Locate the cell with the specified text and output its (X, Y) center coordinate. 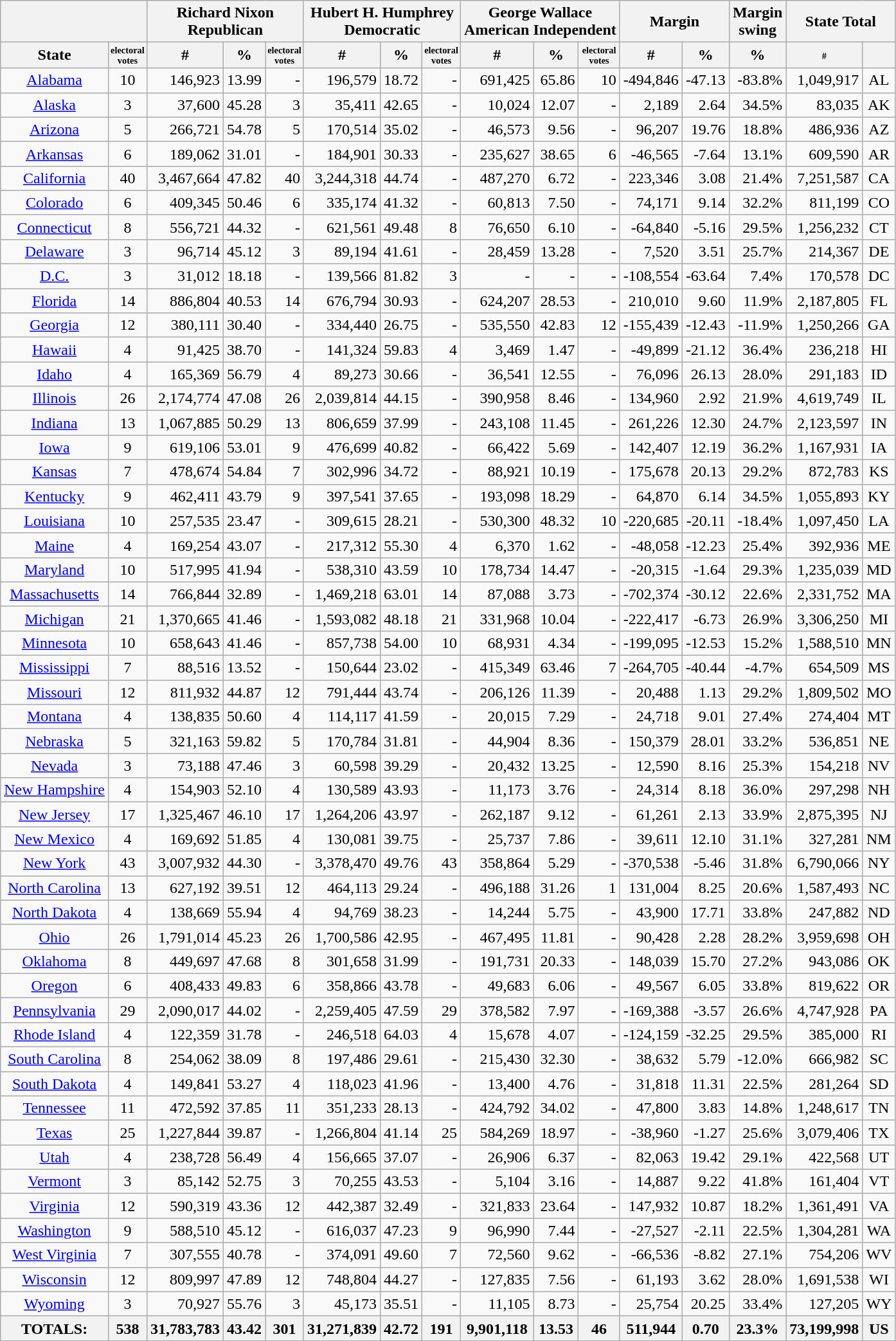
5.29 (556, 863)
1,469,218 (342, 594)
210,010 (650, 301)
53.01 (244, 447)
127,835 (497, 1279)
24.7% (757, 423)
148,039 (650, 961)
Arizona (55, 129)
Montana (55, 717)
New Mexico (55, 839)
31,783,783 (185, 1328)
50.60 (244, 717)
14,244 (497, 912)
23.3% (757, 1328)
Washington (55, 1230)
943,086 (824, 961)
8.36 (556, 741)
5.75 (556, 912)
-20,315 (650, 570)
247,882 (824, 912)
122,359 (185, 1034)
1,248,617 (824, 1108)
KY (879, 496)
3.08 (706, 178)
85,142 (185, 1182)
52.75 (244, 1182)
23.47 (244, 521)
156,665 (342, 1157)
20,015 (497, 717)
37.65 (401, 496)
1,097,450 (824, 521)
54.78 (244, 129)
3,306,250 (824, 618)
309,615 (342, 521)
254,062 (185, 1059)
82,063 (650, 1157)
Rhode Island (55, 1034)
25.4% (757, 545)
44.02 (244, 1010)
486,936 (824, 129)
43.53 (401, 1182)
530,300 (497, 521)
409,345 (185, 203)
Kentucky (55, 496)
11.45 (556, 423)
139,566 (342, 276)
7,520 (650, 251)
7.29 (556, 717)
35,411 (342, 105)
2,875,395 (824, 815)
Florida (55, 301)
29.24 (401, 888)
76,096 (650, 374)
397,541 (342, 496)
50.46 (244, 203)
4.34 (556, 643)
766,844 (185, 594)
37,600 (185, 105)
9.12 (556, 815)
TX (879, 1133)
NV (879, 766)
8.16 (706, 766)
AZ (879, 129)
New Hampshire (55, 790)
33.4% (757, 1304)
3,959,698 (824, 937)
26.6% (757, 1010)
California (55, 178)
88,921 (497, 472)
NY (879, 863)
9.62 (556, 1255)
CO (879, 203)
OH (879, 937)
1.62 (556, 545)
321,833 (497, 1206)
49.76 (401, 863)
165,369 (185, 374)
13.99 (244, 80)
6.06 (556, 986)
654,509 (824, 668)
-264,705 (650, 668)
1,588,510 (824, 643)
590,319 (185, 1206)
47,800 (650, 1108)
-7.64 (706, 154)
40.82 (401, 447)
3.51 (706, 251)
43.42 (244, 1328)
2,187,805 (824, 301)
Maryland (55, 570)
Georgia (55, 325)
-8.82 (706, 1255)
AK (879, 105)
14.8% (757, 1108)
20.33 (556, 961)
-21.12 (706, 350)
Maine (55, 545)
262,187 (497, 815)
536,851 (824, 741)
138,669 (185, 912)
2,259,405 (342, 1010)
422,568 (824, 1157)
6.14 (706, 496)
21.4% (757, 178)
Texas (55, 1133)
748,804 (342, 1279)
31,271,839 (342, 1328)
38.65 (556, 154)
96,714 (185, 251)
175,678 (650, 472)
SD (879, 1084)
42.65 (401, 105)
42.95 (401, 937)
20.25 (706, 1304)
206,126 (497, 692)
7.97 (556, 1010)
1,325,467 (185, 815)
GA (879, 325)
Wisconsin (55, 1279)
12.19 (706, 447)
Arkansas (55, 154)
2,331,752 (824, 594)
676,794 (342, 301)
31,012 (185, 276)
Wyoming (55, 1304)
26.75 (401, 325)
1,256,232 (824, 227)
25,754 (650, 1304)
2.13 (706, 815)
-64,840 (650, 227)
-12.53 (706, 643)
90,428 (650, 937)
New York (55, 863)
-32.25 (706, 1034)
36,541 (497, 374)
476,699 (342, 447)
12,590 (650, 766)
29.3% (757, 570)
63.46 (556, 668)
43.78 (401, 986)
6,790,066 (824, 863)
11.39 (556, 692)
70,255 (342, 1182)
8.73 (556, 1304)
358,864 (497, 863)
1.47 (556, 350)
64,870 (650, 496)
-222,417 (650, 618)
25.6% (757, 1133)
52.10 (244, 790)
South Carolina (55, 1059)
27.1% (757, 1255)
-63.64 (706, 276)
327,281 (824, 839)
New Jersey (55, 815)
191,731 (497, 961)
6.10 (556, 227)
857,738 (342, 643)
FL (879, 301)
38.09 (244, 1059)
89,273 (342, 374)
49,683 (497, 986)
47.59 (401, 1010)
45.23 (244, 937)
49.48 (401, 227)
37.07 (401, 1157)
17.71 (706, 912)
76,650 (497, 227)
Alaska (55, 105)
65.86 (556, 80)
374,091 (342, 1255)
1,809,502 (824, 692)
131,004 (650, 888)
380,111 (185, 325)
39.29 (401, 766)
-46,565 (650, 154)
170,578 (824, 276)
1,250,266 (824, 325)
3,378,470 (342, 863)
-108,554 (650, 276)
3.83 (706, 1108)
189,062 (185, 154)
1,266,804 (342, 1133)
Louisiana (55, 521)
38.70 (244, 350)
467,495 (497, 937)
IA (879, 447)
257,535 (185, 521)
IN (879, 423)
Vermont (55, 1182)
886,804 (185, 301)
178,734 (497, 570)
35.02 (401, 129)
33.9% (757, 815)
130,589 (342, 790)
21.9% (757, 399)
ID (879, 374)
81.82 (401, 276)
Oregon (55, 986)
41.59 (401, 717)
1,227,844 (185, 1133)
RI (879, 1034)
47.08 (244, 399)
-155,439 (650, 325)
30.40 (244, 325)
-5.16 (706, 227)
55.76 (244, 1304)
AR (879, 154)
3,007,932 (185, 863)
13,400 (497, 1084)
666,982 (824, 1059)
60,598 (342, 766)
ME (879, 545)
281,264 (824, 1084)
621,561 (342, 227)
70,927 (185, 1304)
5.69 (556, 447)
11.31 (706, 1084)
7.44 (556, 1230)
487,270 (497, 178)
10,024 (497, 105)
60,813 (497, 203)
50.29 (244, 423)
45,173 (342, 1304)
217,312 (342, 545)
40.53 (244, 301)
22.6% (757, 594)
59.82 (244, 741)
170,784 (342, 741)
1,700,586 (342, 937)
-2.11 (706, 1230)
26.13 (706, 374)
-30.12 (706, 594)
WA (879, 1230)
297,298 (824, 790)
-169,388 (650, 1010)
472,592 (185, 1108)
George WallaceAmerican Independent (541, 22)
Utah (55, 1157)
31.78 (244, 1034)
UT (879, 1157)
2,174,774 (185, 399)
302,996 (342, 472)
1,055,893 (824, 496)
D.C. (55, 276)
43.74 (401, 692)
29.61 (401, 1059)
169,254 (185, 545)
154,218 (824, 766)
-27,527 (650, 1230)
Indiana (55, 423)
State Total (841, 22)
54.00 (401, 643)
47.46 (244, 766)
14,887 (650, 1182)
72,560 (497, 1255)
141,324 (342, 350)
1,691,538 (824, 1279)
North Dakota (55, 912)
39.51 (244, 888)
1,235,039 (824, 570)
-1.27 (706, 1133)
6.72 (556, 178)
1,587,493 (824, 888)
MA (879, 594)
624,207 (497, 301)
Margin (674, 22)
154,903 (185, 790)
28.13 (401, 1108)
584,269 (497, 1133)
SC (879, 1059)
Ohio (55, 937)
-40.44 (706, 668)
US (879, 1328)
291,183 (824, 374)
18.8% (757, 129)
55.30 (401, 545)
28.2% (757, 937)
-199,095 (650, 643)
24,314 (650, 790)
2.28 (706, 937)
66,422 (497, 447)
Idaho (55, 374)
9.60 (706, 301)
Nebraska (55, 741)
10.87 (706, 1206)
13.28 (556, 251)
Tennessee (55, 1108)
NJ (879, 815)
12.30 (706, 423)
7.4% (757, 276)
2.92 (706, 399)
14.47 (556, 570)
MN (879, 643)
11,105 (497, 1304)
0.70 (706, 1328)
36.2% (757, 447)
43,900 (650, 912)
5.79 (706, 1059)
464,113 (342, 888)
87,088 (497, 594)
34.72 (401, 472)
37.99 (401, 423)
88,516 (185, 668)
68,931 (497, 643)
114,117 (342, 717)
96,207 (650, 129)
61,193 (650, 1279)
AL (879, 80)
334,440 (342, 325)
NM (879, 839)
307,555 (185, 1255)
7.50 (556, 203)
37.85 (244, 1108)
83,035 (824, 105)
47.82 (244, 178)
442,387 (342, 1206)
44.15 (401, 399)
56.79 (244, 374)
11,173 (497, 790)
State (55, 55)
-1.64 (706, 570)
2,090,017 (185, 1010)
45.28 (244, 105)
13.25 (556, 766)
28.53 (556, 301)
10.19 (556, 472)
2,189 (650, 105)
20.6% (757, 888)
538,310 (342, 570)
1,049,917 (824, 80)
46 (599, 1328)
-220,685 (650, 521)
96,990 (497, 1230)
46,573 (497, 129)
191 (442, 1328)
Connecticut (55, 227)
44,904 (497, 741)
658,643 (185, 643)
9.22 (706, 1182)
424,792 (497, 1108)
43.97 (401, 815)
47.23 (401, 1230)
1,167,931 (824, 447)
73,199,998 (824, 1328)
19.42 (706, 1157)
48.18 (401, 618)
32.2% (757, 203)
238,728 (185, 1157)
HI (879, 350)
2,123,597 (824, 423)
3,244,318 (342, 178)
Hawaii (55, 350)
63.01 (401, 594)
616,037 (342, 1230)
44.27 (401, 1279)
25,737 (497, 839)
7.56 (556, 1279)
619,106 (185, 447)
39.87 (244, 1133)
TOTALS: (55, 1328)
13.52 (244, 668)
64.03 (401, 1034)
1,361,491 (824, 1206)
20,488 (650, 692)
9.01 (706, 717)
4.76 (556, 1084)
38,632 (650, 1059)
147,932 (650, 1206)
806,659 (342, 423)
31,818 (650, 1084)
IL (879, 399)
39,611 (650, 839)
36.4% (757, 350)
43.36 (244, 1206)
385,000 (824, 1034)
15,678 (497, 1034)
Nevada (55, 766)
28.21 (401, 521)
197,486 (342, 1059)
36.0% (757, 790)
23.64 (556, 1206)
2.64 (706, 105)
791,444 (342, 692)
18.18 (244, 276)
KS (879, 472)
28.01 (706, 741)
33.2% (757, 741)
48.32 (556, 521)
161,404 (824, 1182)
3,079,406 (824, 1133)
49,567 (650, 986)
146,923 (185, 80)
-47.13 (706, 80)
28,459 (497, 251)
Virginia (55, 1206)
53.27 (244, 1084)
7,251,587 (824, 178)
3,469 (497, 350)
44.32 (244, 227)
44.30 (244, 863)
ND (879, 912)
588,510 (185, 1230)
VA (879, 1206)
478,674 (185, 472)
4.07 (556, 1034)
Delaware (55, 251)
NH (879, 790)
32.89 (244, 594)
127,205 (824, 1304)
Kansas (55, 472)
30.93 (401, 301)
335,174 (342, 203)
12.07 (556, 105)
196,579 (342, 80)
321,163 (185, 741)
39.75 (401, 839)
-83.8% (757, 80)
15.2% (757, 643)
408,433 (185, 986)
DE (879, 251)
Massachusetts (55, 594)
31.01 (244, 154)
-49,899 (650, 350)
274,404 (824, 717)
9.14 (706, 203)
29.1% (757, 1157)
15.70 (706, 961)
LA (879, 521)
MD (879, 570)
169,692 (185, 839)
261,226 (650, 423)
Illinois (55, 399)
6.05 (706, 986)
Colorado (55, 203)
55.94 (244, 912)
Marginswing (757, 22)
31.81 (401, 741)
34.02 (556, 1108)
517,995 (185, 570)
Minnesota (55, 643)
811,199 (824, 203)
56.49 (244, 1157)
184,901 (342, 154)
54.84 (244, 472)
25.3% (757, 766)
13.1% (757, 154)
27.4% (757, 717)
1,264,206 (342, 815)
41.32 (401, 203)
1,067,885 (185, 423)
TN (879, 1108)
35.51 (401, 1304)
VT (879, 1182)
30.66 (401, 374)
NE (879, 741)
32.49 (401, 1206)
CA (879, 178)
31.99 (401, 961)
47.89 (244, 1279)
8.18 (706, 790)
130,081 (342, 839)
MO (879, 692)
40.78 (244, 1255)
DC (879, 276)
23.02 (401, 668)
-66,536 (650, 1255)
20,432 (497, 766)
378,582 (497, 1010)
OR (879, 986)
-6.73 (706, 618)
449,697 (185, 961)
-12.43 (706, 325)
301,658 (342, 961)
2,039,814 (342, 399)
266,721 (185, 129)
38.23 (401, 912)
6.37 (556, 1157)
415,349 (497, 668)
-370,538 (650, 863)
24,718 (650, 717)
MT (879, 717)
223,346 (650, 178)
149,841 (185, 1084)
13.53 (556, 1328)
331,968 (497, 618)
-12.0% (757, 1059)
Missouri (55, 692)
811,932 (185, 692)
46.10 (244, 815)
18.2% (757, 1206)
18.72 (401, 80)
MI (879, 618)
44.74 (401, 178)
138,835 (185, 717)
30.33 (401, 154)
691,425 (497, 80)
1,593,082 (342, 618)
-124,159 (650, 1034)
170,514 (342, 129)
North Carolina (55, 888)
872,783 (824, 472)
-702,374 (650, 594)
4,619,749 (824, 399)
-3.57 (706, 1010)
392,936 (824, 545)
31.8% (757, 863)
44.87 (244, 692)
556,721 (185, 227)
150,379 (650, 741)
142,407 (650, 447)
3.76 (556, 790)
Mississippi (55, 668)
27.2% (757, 961)
9,901,118 (497, 1328)
-5.46 (706, 863)
59.83 (401, 350)
Richard NixonRepublican (225, 22)
12.10 (706, 839)
-20.11 (706, 521)
4,747,928 (824, 1010)
819,622 (824, 986)
1,370,665 (185, 618)
-11.9% (757, 325)
809,997 (185, 1279)
3.62 (706, 1279)
74,171 (650, 203)
9.56 (556, 129)
8.46 (556, 399)
26,906 (497, 1157)
462,411 (185, 496)
OK (879, 961)
Pennsylvania (55, 1010)
94,769 (342, 912)
49.83 (244, 986)
NC (879, 888)
535,550 (497, 325)
214,367 (824, 251)
18.97 (556, 1133)
51.85 (244, 839)
West Virginia (55, 1255)
WI (879, 1279)
511,944 (650, 1328)
WV (879, 1255)
118,023 (342, 1084)
134,960 (650, 399)
61,261 (650, 815)
89,194 (342, 251)
19.76 (706, 129)
390,958 (497, 399)
41.14 (401, 1133)
43.59 (401, 570)
150,644 (342, 668)
Michigan (55, 618)
193,098 (497, 496)
South Dakota (55, 1084)
-494,846 (650, 80)
7.86 (556, 839)
11.81 (556, 937)
609,590 (824, 154)
8.25 (706, 888)
12.55 (556, 374)
3,467,664 (185, 178)
5,104 (497, 1182)
358,866 (342, 986)
-38,960 (650, 1133)
1.13 (706, 692)
31.26 (556, 888)
754,206 (824, 1255)
41.94 (244, 570)
243,108 (497, 423)
WY (879, 1304)
236,218 (824, 350)
Hubert H. HumphreyDemocratic (382, 22)
42.72 (401, 1328)
18.29 (556, 496)
MS (879, 668)
-18.4% (757, 521)
1 (599, 888)
351,233 (342, 1108)
3.16 (556, 1182)
32.30 (556, 1059)
246,518 (342, 1034)
1,304,281 (824, 1230)
91,425 (185, 350)
496,188 (497, 888)
Alabama (55, 80)
47.68 (244, 961)
PA (879, 1010)
Oklahoma (55, 961)
25.7% (757, 251)
41.96 (401, 1084)
43.07 (244, 545)
20.13 (706, 472)
10.04 (556, 618)
41.61 (401, 251)
73,188 (185, 766)
41.8% (757, 1182)
538 (127, 1328)
-12.23 (706, 545)
6,370 (497, 545)
11.9% (757, 301)
43.93 (401, 790)
301 (285, 1328)
3.73 (556, 594)
31.1% (757, 839)
CT (879, 227)
Iowa (55, 447)
26.9% (757, 618)
-4.7% (757, 668)
627,192 (185, 888)
42.83 (556, 325)
49.60 (401, 1255)
-48,058 (650, 545)
1,791,014 (185, 937)
235,627 (497, 154)
43.79 (244, 496)
215,430 (497, 1059)
